Return the [X, Y] coordinate for the center point of the cell that contains the specified text.  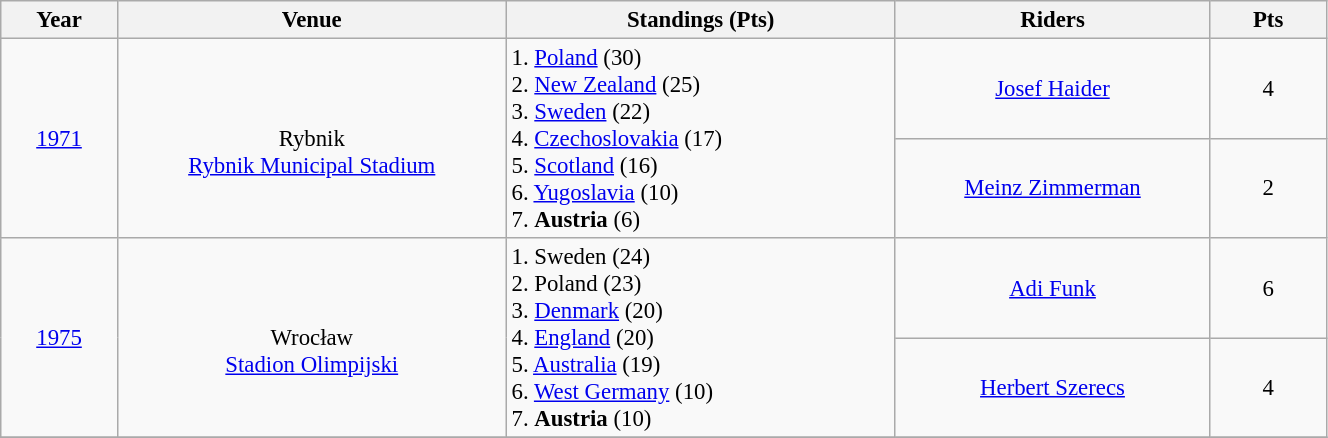
1971 [60, 139]
Year [60, 20]
Josef Haider [1052, 89]
RybnikRybnik Municipal Stadium [312, 139]
6 [1268, 288]
WrocławStadion Olimpijski [312, 338]
2 [1268, 188]
Riders [1052, 20]
Pts [1268, 20]
Meinz Zimmerman [1052, 188]
Adi Funk [1052, 288]
Standings (Pts) [700, 20]
Venue [312, 20]
1. Sweden (24)2. Poland (23) 3. Denmark (20)4. England (20) 5. Australia (19)6. West Germany (10)7. Austria (10) [700, 338]
Herbert Szerecs [1052, 388]
1. Poland (30)2. New Zealand (25) 3. Sweden (22)4. Czechoslovakia (17)5. Scotland (16)6. Yugoslavia (10)7. Austria (6) [700, 139]
1975 [60, 338]
